Find where the given text appears and provide that cell's center as [X, Y] coordinate. 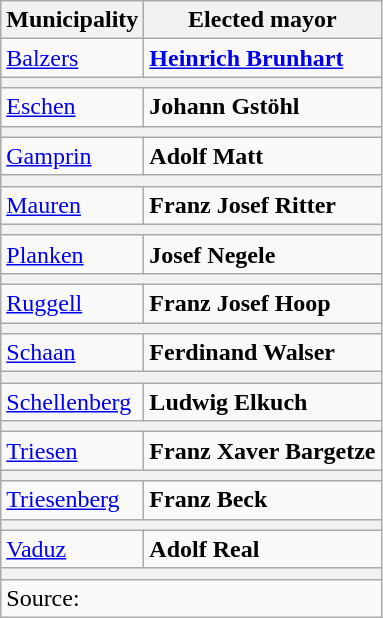
Franz Xaver Bargetze [262, 451]
Mauren [72, 205]
Triesenberg [72, 500]
Balzers [72, 58]
Ludwig Elkuch [262, 402]
Franz Josef Hoop [262, 303]
Eschen [72, 107]
Triesen [72, 451]
Johann Gstöhl [262, 107]
Ferdinand Walser [262, 353]
Planken [72, 254]
Franz Josef Ritter [262, 205]
Adolf Real [262, 549]
Heinrich Brunhart [262, 58]
Municipality [72, 20]
Gamprin [72, 156]
Josef Negele [262, 254]
Schellenberg [72, 402]
Source: [191, 598]
Elected mayor [262, 20]
Franz Beck [262, 500]
Schaan [72, 353]
Vaduz [72, 549]
Adolf Matt [262, 156]
Ruggell [72, 303]
